Return [X, Y] of the center of cell containing provided text 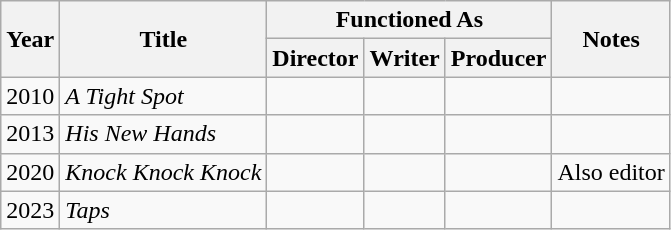
Director [316, 58]
A Tight Spot [164, 96]
2020 [30, 172]
Taps [164, 210]
Notes [611, 39]
Knock Knock Knock [164, 172]
His New Hands [164, 134]
2010 [30, 96]
Writer [404, 58]
Title [164, 39]
Also editor [611, 172]
2023 [30, 210]
2013 [30, 134]
Producer [498, 58]
Functioned As [410, 20]
Year [30, 39]
